Locate the cell with the specified text and output its (x, y) center coordinate. 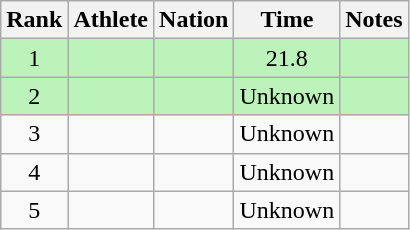
Notes (374, 20)
Time (287, 20)
3 (34, 134)
5 (34, 210)
2 (34, 96)
1 (34, 58)
Rank (34, 20)
Nation (194, 20)
4 (34, 172)
Athlete (111, 20)
21.8 (287, 58)
